From the cell containing the given text, extract its center point as (x, y) coordinate. 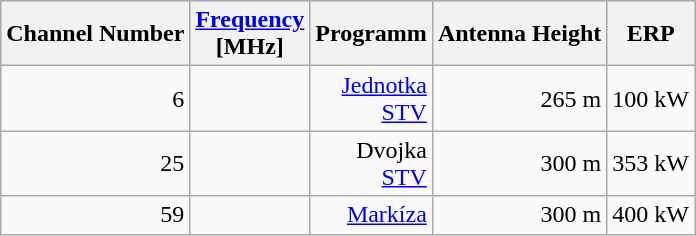
25 (96, 164)
Markíza (372, 215)
JednotkaSTV (372, 98)
59 (96, 215)
Frequency[MHz] (250, 34)
100 kW (651, 98)
ERP (651, 34)
265 m (519, 98)
6 (96, 98)
Antenna Height (519, 34)
400 kW (651, 215)
DvojkaSTV (372, 164)
Channel Number (96, 34)
Programm (372, 34)
353 kW (651, 164)
